Return the (X, Y) coordinate for the center point of the cell that contains the specified text.  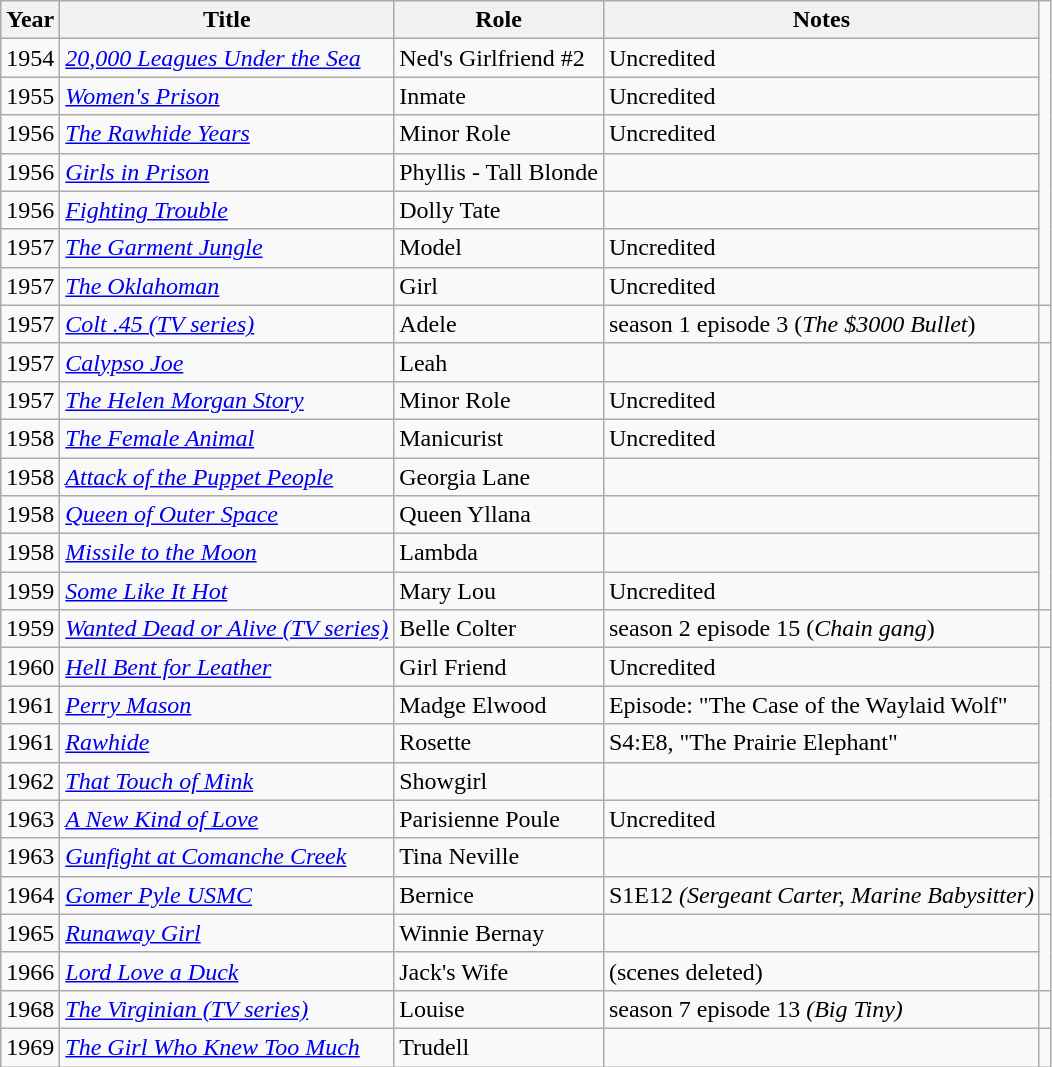
Jack's Wife (499, 971)
Attack of the Puppet People (227, 477)
S4:E8, "The Prairie Elephant" (821, 743)
Dolly Tate (499, 210)
Wanted Dead or Alive (TV series) (227, 629)
Missile to the Moon (227, 553)
Showgirl (499, 781)
Queen Yllana (499, 515)
Rawhide (227, 743)
Louise (499, 1009)
Madge Elwood (499, 705)
1954 (30, 58)
Lambda (499, 553)
Rosette (499, 743)
Calypso Joe (227, 362)
The Female Animal (227, 438)
1968 (30, 1009)
The Rawhide Years (227, 134)
Year (30, 20)
The Oklahoman (227, 286)
Inmate (499, 96)
Mary Lou (499, 591)
Runaway Girl (227, 933)
Georgia Lane (499, 477)
Girl Friend (499, 667)
The Virginian (TV series) (227, 1009)
1969 (30, 1047)
Gunfight at Comanche Creek (227, 857)
Lord Love a Duck (227, 971)
Gomer Pyle USMC (227, 895)
S1E12 (Sergeant Carter, Marine Babysitter) (821, 895)
The Girl Who Knew Too Much (227, 1047)
(scenes deleted) (821, 971)
1960 (30, 667)
Leah (499, 362)
Winnie Bernay (499, 933)
Episode: "The Case of the Waylaid Wolf" (821, 705)
season 7 episode 13 (Big Tiny) (821, 1009)
Belle Colter (499, 629)
Bernice (499, 895)
Perry Mason (227, 705)
Role (499, 20)
1964 (30, 895)
Hell Bent for Leather (227, 667)
1955 (30, 96)
A New Kind of Love (227, 819)
Girls in Prison (227, 172)
1962 (30, 781)
The Helen Morgan Story (227, 400)
That Touch of Mink (227, 781)
season 1 episode 3 (The $3000 Bullet) (821, 324)
Notes (821, 20)
The Garment Jungle (227, 248)
Some Like It Hot (227, 591)
Women's Prison (227, 96)
Queen of Outer Space (227, 515)
Parisienne Poule (499, 819)
Tina Neville (499, 857)
Manicurist (499, 438)
season 2 episode 15 (Chain gang) (821, 629)
Trudell (499, 1047)
Fighting Trouble (227, 210)
Title (227, 20)
1965 (30, 933)
1966 (30, 971)
Phyllis - Tall Blonde (499, 172)
Colt .45 (TV series) (227, 324)
Girl (499, 286)
Model (499, 248)
Adele (499, 324)
20,000 Leagues Under the Sea (227, 58)
Ned's Girlfriend #2 (499, 58)
